Return the (X, Y) coordinate for the center point of the cell that contains the specified text.  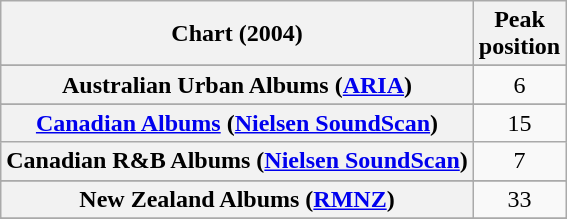
Canadian R&B Albums (Nielsen SoundScan) (238, 161)
15 (519, 123)
7 (519, 161)
33 (519, 199)
Australian Urban Albums (ARIA) (238, 85)
6 (519, 85)
Peak position (519, 34)
Canadian Albums (Nielsen SoundScan) (238, 123)
New Zealand Albums (RMNZ) (238, 199)
Chart (2004) (238, 34)
